Identify which cell holds the provided text, then report its [X, Y] central coordinate. 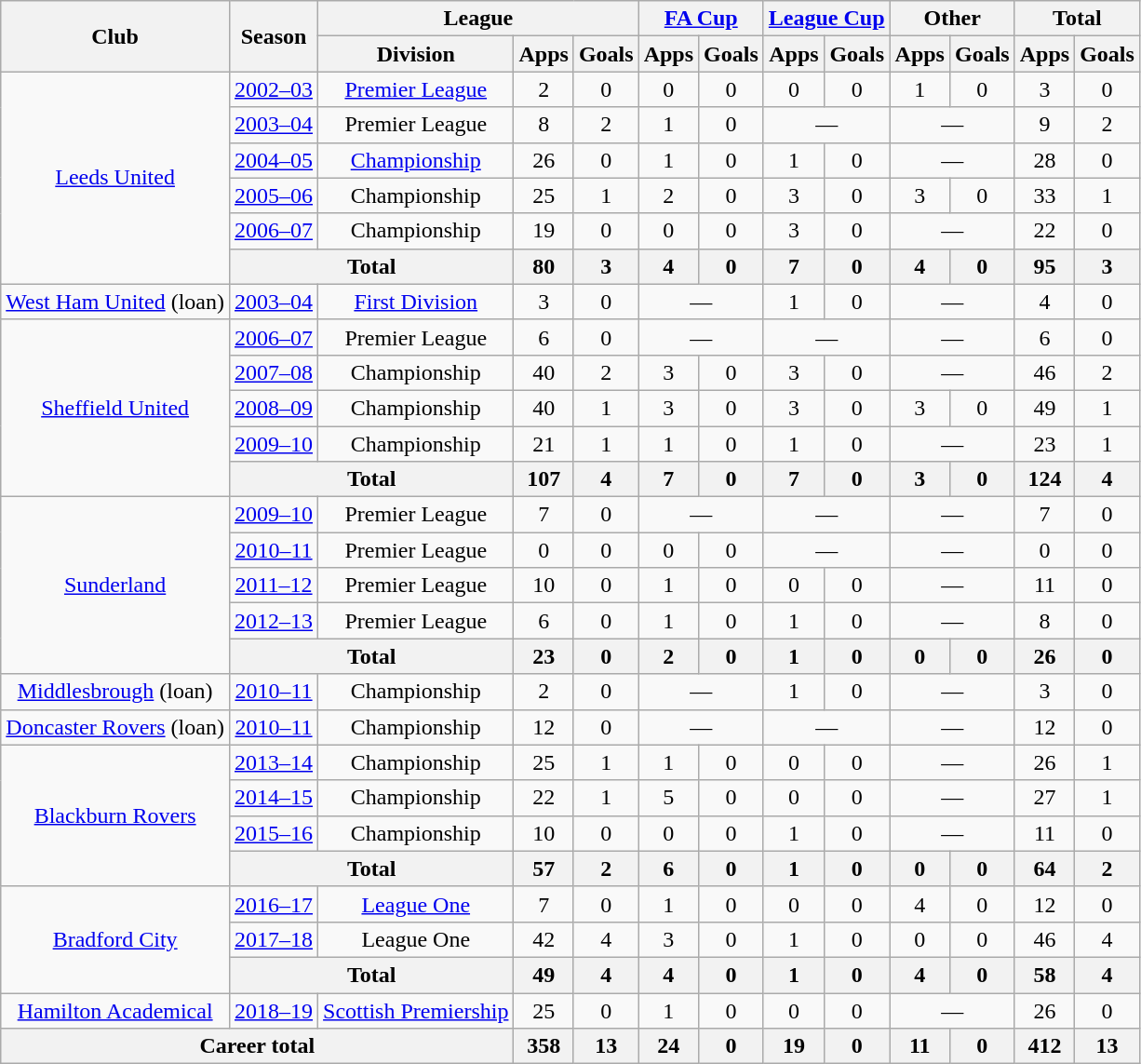
5 [668, 798]
Doncaster Rovers (loan) [115, 727]
358 [544, 1046]
2014–15 [274, 798]
2017–18 [274, 939]
24 [668, 1046]
Sunderland [115, 586]
Blackburn Rovers [115, 815]
2013–14 [274, 762]
2008–09 [274, 408]
124 [1044, 479]
107 [544, 479]
64 [1044, 869]
57 [544, 869]
Division [416, 54]
2016–17 [274, 904]
42 [544, 939]
West Ham United (loan) [115, 302]
33 [1044, 195]
Hamilton Academical [115, 1010]
Club [115, 36]
80 [544, 266]
21 [544, 444]
2002–03 [274, 89]
Sheffield United [115, 408]
58 [1044, 975]
Scottish Premiership [416, 1010]
Career total [257, 1046]
FA Cup [701, 19]
2011–12 [274, 586]
2005–06 [274, 195]
2018–19 [274, 1010]
First Division [416, 302]
Other [952, 19]
League Cup [826, 19]
Season [274, 36]
Leeds United [115, 178]
2007–08 [274, 372]
2015–16 [274, 833]
2004–05 [274, 160]
28 [1044, 160]
95 [1044, 266]
Bradford City [115, 939]
League [478, 19]
9 [1044, 125]
2012–13 [274, 621]
Middlesbrough (loan) [115, 692]
27 [1044, 798]
412 [1044, 1046]
